Determine the (x, y) coordinate at the center of the cell enclosing the given text.  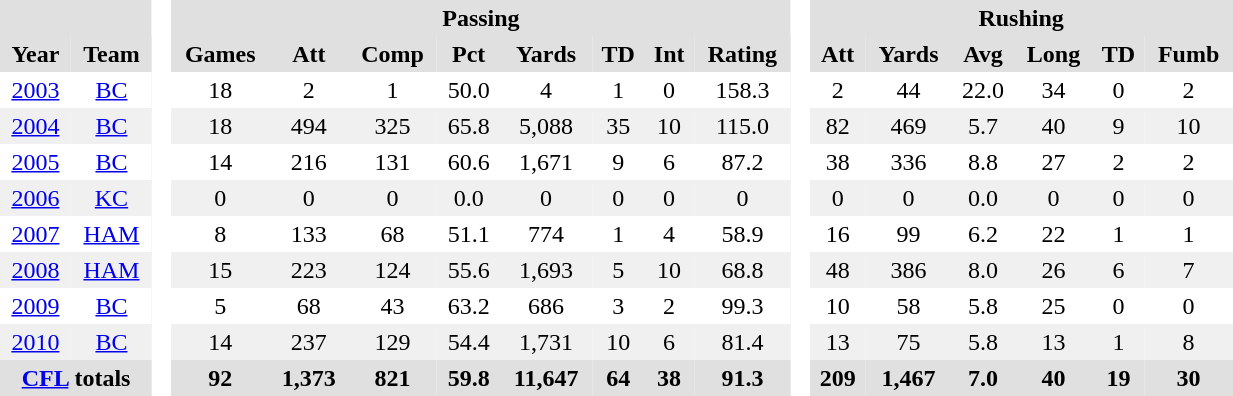
Rushing (1022, 18)
68.8 (742, 270)
64 (618, 378)
821 (392, 378)
1,467 (909, 378)
87.2 (742, 162)
5.7 (982, 126)
494 (309, 126)
65.8 (468, 126)
2007 (36, 234)
48 (838, 270)
11,647 (546, 378)
55.6 (468, 270)
58 (909, 306)
KC (112, 198)
3 (618, 306)
Passing (481, 18)
Games (220, 54)
60.6 (468, 162)
34 (1054, 90)
Int (668, 54)
216 (309, 162)
1,373 (309, 378)
22 (1054, 234)
133 (309, 234)
7.0 (982, 378)
6.2 (982, 234)
Fumb (1189, 54)
2005 (36, 162)
2003 (36, 90)
5,088 (546, 126)
223 (309, 270)
81.4 (742, 342)
158.3 (742, 90)
54.4 (468, 342)
50.0 (468, 90)
30 (1189, 378)
129 (392, 342)
51.1 (468, 234)
115.0 (742, 126)
Rating (742, 54)
Pct (468, 54)
Comp (392, 54)
7 (1189, 270)
686 (546, 306)
63.2 (468, 306)
1,671 (546, 162)
15 (220, 270)
2006 (36, 198)
8.8 (982, 162)
2004 (36, 126)
16 (838, 234)
44 (909, 90)
2009 (36, 306)
124 (392, 270)
Year (36, 54)
91.3 (742, 378)
82 (838, 126)
59.8 (468, 378)
131 (392, 162)
Team (112, 54)
386 (909, 270)
25 (1054, 306)
43 (392, 306)
Avg (982, 54)
1,693 (546, 270)
22.0 (982, 90)
CFL totals (76, 378)
209 (838, 378)
2008 (36, 270)
469 (909, 126)
99.3 (742, 306)
27 (1054, 162)
35 (618, 126)
75 (909, 342)
325 (392, 126)
2010 (36, 342)
26 (1054, 270)
8.0 (982, 270)
92 (220, 378)
1,731 (546, 342)
774 (546, 234)
99 (909, 234)
237 (309, 342)
58.9 (742, 234)
19 (1118, 378)
Long (1054, 54)
336 (909, 162)
